Scan for the cell matching the given text and deliver its (x, y) coordinate at center. 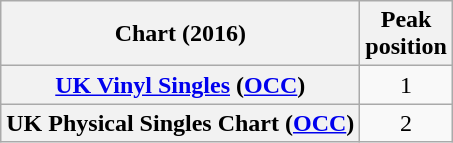
UK Vinyl Singles (OCC) (180, 85)
Peakposition (406, 34)
1 (406, 85)
2 (406, 123)
Chart (2016) (180, 34)
UK Physical Singles Chart (OCC) (180, 123)
